Output the (X, Y) coordinate of the center of the cell containing the given text.  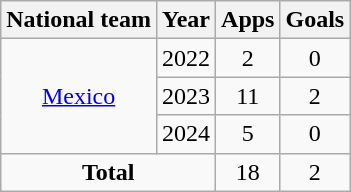
2023 (186, 96)
2024 (186, 134)
Year (186, 20)
National team (79, 20)
2022 (186, 58)
18 (248, 172)
Goals (315, 20)
11 (248, 96)
Apps (248, 20)
5 (248, 134)
Mexico (79, 96)
Total (108, 172)
